Scan for the cell matching the given text and deliver its [x, y] coordinate at center. 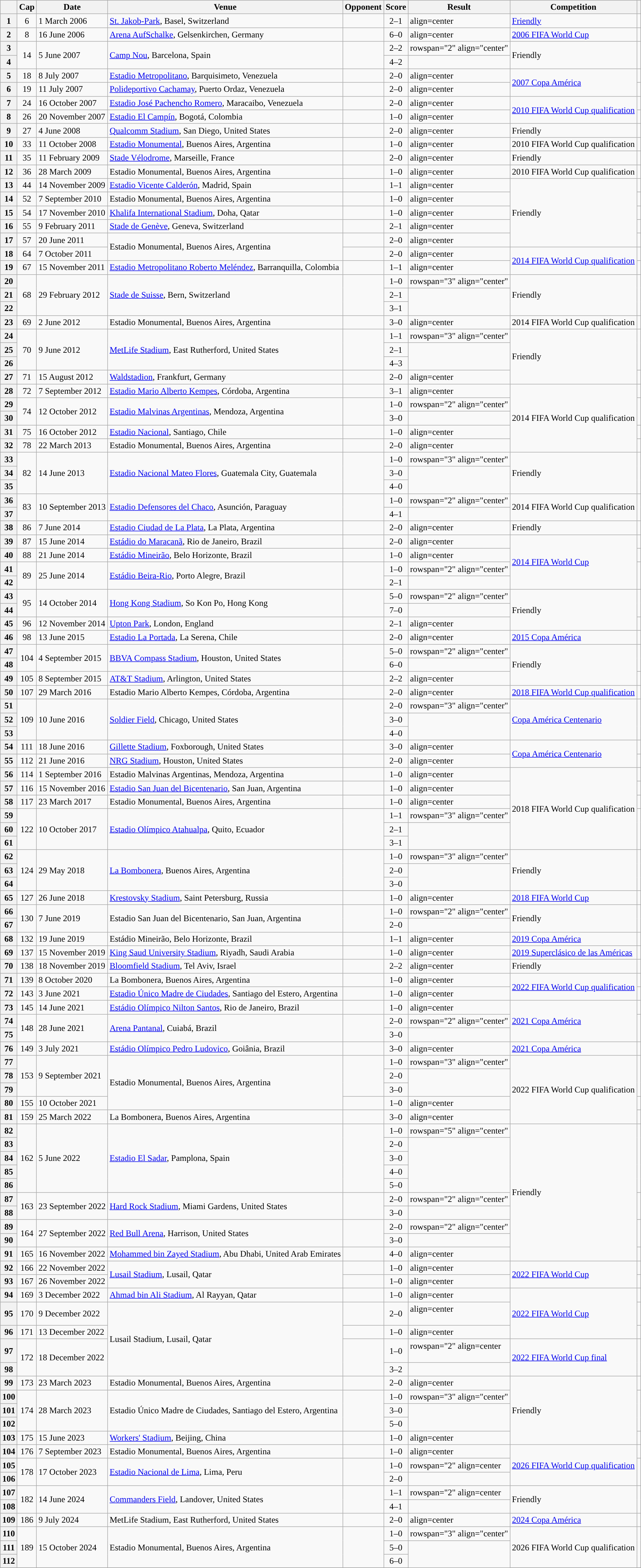
9 September 2021 [72, 1076]
23 [9, 322]
155 [27, 1103]
21 [9, 295]
14 June 2013 [72, 473]
167 [27, 1281]
65 [9, 898]
13 December 2022 [72, 1332]
163 [27, 1206]
Estadio El Campín, Bogotá, Colombia [225, 117]
Estádio Olímpico Pedro Ludovico, Goiânia, Brazil [225, 1049]
Red Bull Arena, Harrison, United States [225, 1233]
7 June 2014 [72, 528]
45 [9, 624]
19 June 2019 [72, 939]
18 November 2019 [72, 966]
15 November 2019 [72, 952]
28 [9, 391]
1 September 2016 [72, 774]
25 [9, 350]
25 March 2022 [72, 1117]
91 [9, 1254]
32 [9, 446]
9 December 2022 [72, 1314]
17 [9, 240]
9 [9, 130]
Estadio José Pachencho Romero, Maracaibo, Venezuela [225, 103]
46 [9, 637]
28 March 2009 [72, 172]
16 [9, 226]
127 [27, 898]
92 [9, 1267]
1 [9, 21]
174 [27, 1410]
29 February 2012 [72, 295]
23 March 2017 [72, 802]
50 [9, 692]
169 [27, 1295]
26 November 2022 [72, 1281]
17 November 2010 [72, 213]
25 June 2014 [72, 576]
60 [9, 829]
Krestovsky Stadium, Saint Petersburg, Russia [225, 898]
5 June 2007 [72, 55]
11 February 2009 [72, 158]
Estádio Beira-Rio, Porto Alegre, Brazil [225, 576]
66 [9, 911]
8 July 2007 [72, 76]
20 November 2007 [72, 117]
12 November 2014 [72, 624]
Estadio Ciudad de La Plata, La Plata, Argentina [225, 528]
Estadio La Portada, La Serena, Chile [225, 637]
84 [9, 1158]
162 [27, 1158]
7 [9, 103]
20 [9, 281]
King Saud University Stadium, Riyadh, Saudi Arabia [225, 952]
171 [27, 1332]
Khalifa International Stadium, Doha, Qatar [225, 213]
Hong Kong Stadium, So Kon Po, Hong Kong [225, 603]
Workers' Stadium, Beijing, China [225, 1438]
164 [27, 1233]
41 [9, 569]
13 June 2015 [72, 637]
23 September 2022 [72, 1206]
7–0 [396, 610]
14 June 2024 [72, 1499]
145 [27, 1007]
117 [27, 802]
Upton Park, London, England [225, 624]
85 [9, 1172]
186 [27, 1520]
178 [27, 1472]
73 [9, 1007]
14 November 2009 [72, 185]
21 June 2014 [72, 555]
43 [9, 596]
153 [27, 1076]
9 July 2024 [72, 1520]
Hard Rock Stadium, Miami Gardens, United States [225, 1206]
29 [9, 405]
3 December 2022 [72, 1295]
2 [9, 35]
2022 FIFA World Cup final [573, 1358]
16 October 2012 [72, 432]
Bloomfield Stadium, Tel Aviv, Israel [225, 966]
48 [9, 665]
18 June 2016 [72, 747]
103 [9, 1438]
11 October 2008 [72, 144]
12 October 2012 [72, 411]
79 [9, 1090]
42 [9, 582]
137 [27, 952]
159 [27, 1117]
30 [9, 418]
138 [27, 966]
15 November 2011 [72, 267]
Mohammed bin Zayed Stadium, Abu Dhabi, United Arab Emirates [225, 1254]
114 [27, 774]
53 [9, 733]
Estadio El Sadar, Pamplona, Spain [225, 1158]
172 [27, 1358]
Stade Vélodrome, Marseille, France [225, 158]
11 [9, 158]
Polideportivo Cachamay, Puerto Ordaz, Venezuela [225, 89]
3 [9, 48]
76 [9, 1049]
176 [27, 1451]
149 [27, 1049]
31 [9, 432]
Camp Nou, Barcelona, Spain [225, 55]
15 August 2012 [72, 377]
93 [9, 1281]
Stade de Genève, Geneva, Switzerland [225, 226]
4–3 [396, 363]
Result [459, 7]
2024 Copa América [573, 1520]
102 [9, 1424]
77 [9, 1062]
3–2 [396, 1369]
2019 Superclásico de las Américas [573, 952]
2014 FIFA World Cup [573, 562]
22 [9, 308]
175 [27, 1438]
51 [9, 706]
Soldier Field, Chicago, United States [225, 720]
Estádio Olímpico Nilton Santos, Rio de Janeiro, Brazil [225, 1007]
NRG Stadium, Houston, United States [225, 761]
18 December 2022 [72, 1358]
11 July 2007 [72, 89]
7 September 2023 [72, 1451]
16 November 2022 [72, 1254]
Waldstadion, Frankfurt, Germany [225, 377]
2019 Copa América [573, 939]
5 [9, 76]
139 [27, 980]
61 [9, 843]
122 [27, 829]
63 [9, 870]
90 [9, 1240]
Score [396, 7]
5 June 2022 [72, 1158]
14 June 2021 [72, 1007]
10 October 2017 [72, 829]
Estadio Nacional Mateo Flores, Guatemala City, Guatemala [225, 473]
189 [27, 1547]
124 [27, 870]
Estádio do Maracanã, Rio de Janeiro, Brazil [225, 541]
3 June 2021 [72, 993]
10 June 2016 [72, 720]
56 [9, 774]
Commanders Field, Landover, United States [225, 1499]
28 March 2023 [72, 1410]
34 [9, 473]
20 June 2011 [72, 240]
182 [27, 1499]
2 June 2012 [72, 322]
Arena AufSchalke, Gelsenkirchen, Germany [225, 35]
rowspan="5" align="center" [459, 1131]
17 October 2023 [72, 1472]
Stade de Suisse, Bern, Switzerland [225, 295]
Estadio Metropolitano Roberto Meléndez, Barranquilla, Colombia [225, 267]
106 [9, 1479]
St. Jakob-Park, Basel, Switzerland [225, 21]
Estadio Nacional, Santiago, Chile [225, 432]
Estadio Nacional de Lima, Lima, Peru [225, 1472]
28 June 2021 [72, 1028]
16 October 2007 [72, 103]
170 [27, 1314]
94 [9, 1295]
Arena Pantanal, Cuiabá, Brazil [225, 1028]
81 [9, 1117]
58 [9, 802]
7 September 2010 [72, 199]
110 [9, 1534]
10 [9, 144]
165 [27, 1254]
130 [27, 918]
BBVA Compass Stadium, Houston, United States [225, 658]
Estadio Defensores del Chaco, Asunción, Paraguay [225, 507]
38 [9, 528]
9 February 2011 [72, 226]
15 October 2024 [72, 1547]
Estadio Olímpico Atahualpa, Quito, Ecuador [225, 829]
39 [9, 541]
Competition [573, 7]
Opponent [363, 7]
3 July 2021 [72, 1049]
116 [27, 788]
143 [27, 993]
4 September 2015 [72, 658]
2007 Copa América [573, 82]
4–2 [396, 62]
22 November 2022 [72, 1267]
8 September 2015 [72, 679]
Date [72, 7]
4 [9, 62]
21 June 2016 [72, 761]
13 [9, 185]
40 [9, 555]
2006 FIFA World Cup [573, 35]
49 [9, 679]
8 October 2020 [72, 980]
47 [9, 651]
29 March 2016 [72, 692]
12 [9, 172]
1 March 2006 [72, 21]
15 June 2023 [72, 1438]
22 March 2013 [72, 446]
101 [9, 1410]
7 October 2011 [72, 254]
10 September 2013 [72, 507]
37 [9, 514]
108 [9, 1506]
16 June 2006 [72, 35]
15 November 2016 [72, 788]
4 June 2008 [72, 130]
27 September 2022 [72, 1233]
29 May 2018 [72, 870]
99 [9, 1383]
59 [9, 815]
166 [27, 1267]
Cap [27, 7]
7 September 2012 [72, 391]
10 October 2021 [72, 1103]
23 March 2023 [72, 1383]
Estadio Metropolitano, Barquisimeto, Venezuela [225, 76]
Estadio Vicente Calderón, Madrid, Spain [225, 185]
14 October 2014 [72, 603]
AT&T Stadium, Arlington, United States [225, 679]
132 [27, 939]
9 June 2012 [72, 350]
26 June 2018 [72, 898]
Ahmad bin Ali Stadium, Al Rayyan, Qatar [225, 1295]
2018 FIFA World Cup [573, 898]
Gillette Stadium, Foxborough, United States [225, 747]
80 [9, 1103]
7 June 2019 [72, 918]
2015 Copa América [573, 637]
Venue [225, 7]
173 [27, 1383]
Qualcomm Stadium, San Diego, United States [225, 130]
15 June 2014 [72, 541]
15 [9, 213]
100 [9, 1397]
62 [9, 857]
97 [9, 1351]
148 [27, 1028]
